Find where the given text appears and provide that cell's center as [X, Y] coordinate. 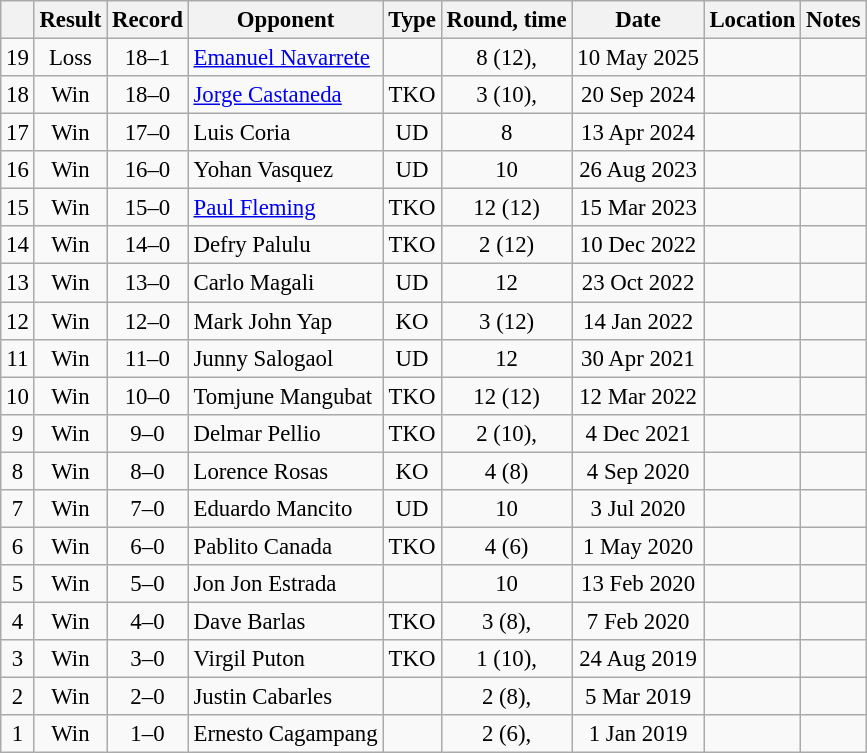
1 (10), [506, 659]
14–0 [148, 245]
1 May 2020 [638, 546]
7 Feb 2020 [638, 621]
Mark John Yap [286, 321]
7 [18, 509]
13 Feb 2020 [638, 584]
Junny Salogaol [286, 358]
2 (12) [506, 245]
20 Sep 2024 [638, 95]
13 [18, 283]
Delmar Pellio [286, 433]
Result [70, 20]
Date [638, 20]
18–0 [148, 95]
9–0 [148, 433]
3 [18, 659]
14 Jan 2022 [638, 321]
Lorence Rosas [286, 471]
6 [18, 546]
11 [18, 358]
8–0 [148, 471]
Jorge Castaneda [286, 95]
3 (12) [506, 321]
Yohan Vasquez [286, 170]
2 [18, 697]
13 Apr 2024 [638, 133]
12 Mar 2022 [638, 396]
Pablito Canada [286, 546]
18 [18, 95]
14 [18, 245]
2 (8), [506, 697]
Justin Cabarles [286, 697]
11–0 [148, 358]
8 (12), [506, 58]
4 [18, 621]
3 (10), [506, 95]
10 May 2025 [638, 58]
16 [18, 170]
3–0 [148, 659]
1 [18, 734]
30 Apr 2021 [638, 358]
2 (6), [506, 734]
Round, time [506, 20]
16–0 [148, 170]
15–0 [148, 208]
5 [18, 584]
4 Dec 2021 [638, 433]
Defry Palulu [286, 245]
19 [18, 58]
12–0 [148, 321]
9 [18, 433]
3 Jul 2020 [638, 509]
26 Aug 2023 [638, 170]
Virgil Puton [286, 659]
4 Sep 2020 [638, 471]
Notes [834, 20]
Carlo Magali [286, 283]
6–0 [148, 546]
Luis Coria [286, 133]
Jon Jon Estrada [286, 584]
3 (8), [506, 621]
23 Oct 2022 [638, 283]
15 [18, 208]
4 (6) [506, 546]
18–1 [148, 58]
1–0 [148, 734]
4–0 [148, 621]
17 [18, 133]
1 Jan 2019 [638, 734]
10–0 [148, 396]
10 Dec 2022 [638, 245]
Paul Fleming [286, 208]
15 Mar 2023 [638, 208]
5–0 [148, 584]
Record [148, 20]
Ernesto Cagampang [286, 734]
Dave Barlas [286, 621]
Type [412, 20]
Eduardo Mancito [286, 509]
4 (8) [506, 471]
Opponent [286, 20]
Tomjune Mangubat [286, 396]
Loss [70, 58]
2 (10), [506, 433]
13–0 [148, 283]
7–0 [148, 509]
Emanuel Navarrete [286, 58]
24 Aug 2019 [638, 659]
17–0 [148, 133]
Location [752, 20]
5 Mar 2019 [638, 697]
2–0 [148, 697]
